Detect which cell encompasses the target text, then output its (x, y) center coordinate. 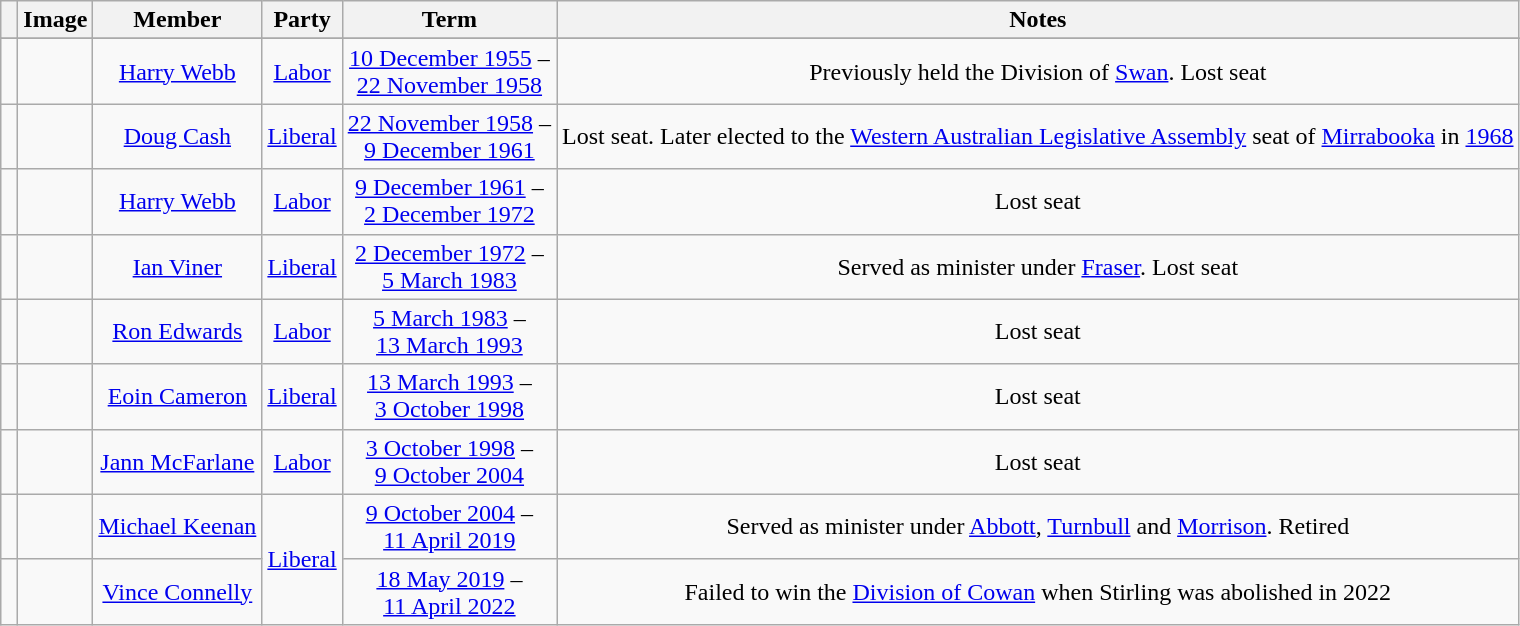
Doug Cash (178, 136)
Lost seat. Later elected to the Western Australian Legislative Assembly seat of Mirrabooka in 1968 (1038, 136)
9 October 2004 –11 April 2019 (449, 526)
Failed to win the Division of Cowan when Stirling was abolished in 2022 (1038, 592)
Eoin Cameron (178, 396)
5 March 1983 –13 March 1993 (449, 332)
Served as minister under Fraser. Lost seat (1038, 266)
Ian Viner (178, 266)
9 December 1961 –2 December 1972 (449, 202)
13 March 1993 –3 October 1998 (449, 396)
Served as minister under Abbott, Turnbull and Morrison. Retired (1038, 526)
3 October 1998 –9 October 2004 (449, 462)
Notes (1038, 20)
Party (302, 20)
22 November 1958 –9 December 1961 (449, 136)
10 December 1955 –22 November 1958 (449, 72)
Member (178, 20)
Previously held the Division of Swan. Lost seat (1038, 72)
18 May 2019 –11 April 2022 (449, 592)
Jann McFarlane (178, 462)
Vince Connelly (178, 592)
2 December 1972 –5 March 1983 (449, 266)
Image (56, 20)
Michael Keenan (178, 526)
Term (449, 20)
Ron Edwards (178, 332)
